Find where the given text appears and provide that cell's center as (X, Y) coordinate. 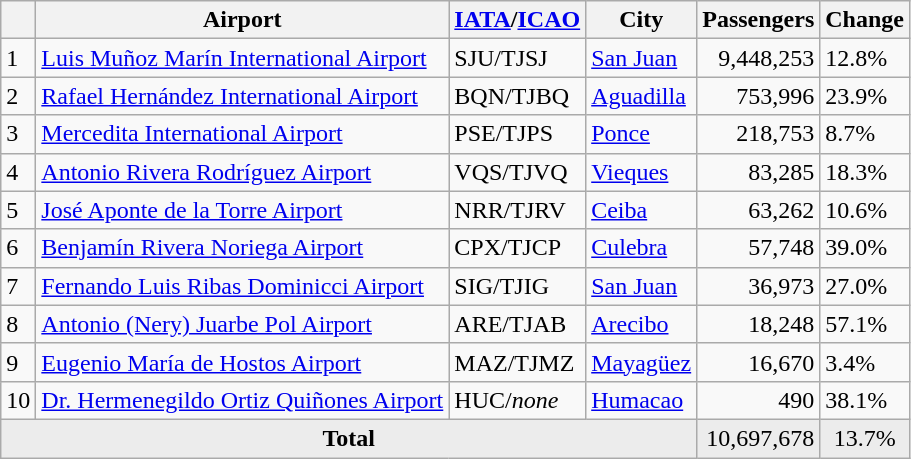
6 (18, 248)
5 (18, 210)
18.3% (865, 172)
CPX/TJCP (518, 248)
9 (18, 362)
490 (758, 400)
10.6% (865, 210)
SIG/TJIG (518, 286)
10,697,678 (758, 438)
José Aponte de la Torre Airport (242, 210)
NRR/TJRV (518, 210)
Humacao (642, 400)
10 (18, 400)
Arecibo (642, 324)
MAZ/TJMZ (518, 362)
Antonio (Nery) Juarbe Pol Airport (242, 324)
BQN/TJBQ (518, 96)
27.0% (865, 286)
Ceiba (642, 210)
Vieques (642, 172)
VQS/TJVQ (518, 172)
ARE/TJAB (518, 324)
57.1% (865, 324)
8 (18, 324)
8.7% (865, 134)
Total (349, 438)
16,670 (758, 362)
1 (18, 58)
City (642, 20)
SJU/TJSJ (518, 58)
Benjamín Rivera Noriega Airport (242, 248)
Fernando Luis Ribas Dominicci Airport (242, 286)
Antonio Rivera Rodríguez Airport (242, 172)
12.8% (865, 58)
PSE/TJPS (518, 134)
23.9% (865, 96)
Luis Muñoz Marín International Airport (242, 58)
Dr. Hermenegildo Ortiz Quiñones Airport (242, 400)
Eugenio María de Hostos Airport (242, 362)
218,753 (758, 134)
13.7% (865, 438)
4 (18, 172)
3 (18, 134)
63,262 (758, 210)
Aguadilla (642, 96)
HUC/none (518, 400)
Change (865, 20)
36,973 (758, 286)
Rafael Hernández International Airport (242, 96)
Mercedita International Airport (242, 134)
Passengers (758, 20)
753,996 (758, 96)
IATA/ICAO (518, 20)
83,285 (758, 172)
7 (18, 286)
38.1% (865, 400)
Culebra (642, 248)
Ponce (642, 134)
3.4% (865, 362)
57,748 (758, 248)
39.0% (865, 248)
9,448,253 (758, 58)
Mayagüez (642, 362)
2 (18, 96)
18,248 (758, 324)
Airport (242, 20)
